Extract the (x, y) coordinate from the center of the cell holding the provided text.  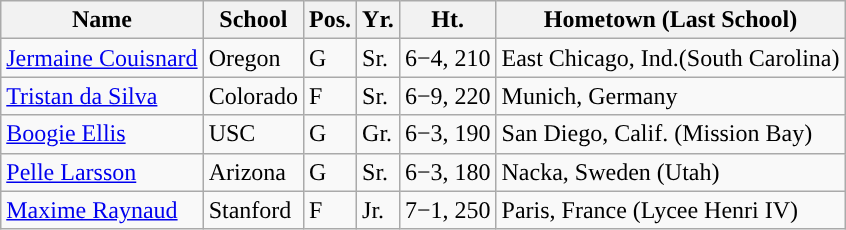
6−4, 210 (448, 58)
Ht. (448, 20)
USC (253, 134)
Arizona (253, 172)
Nacka, Sweden (Utah) (670, 172)
Gr. (378, 134)
Pos. (330, 20)
Hometown (Last School) (670, 20)
Yr. (378, 20)
Munich, Germany (670, 96)
7−1, 250 (448, 210)
Colorado (253, 96)
6−9, 220 (448, 96)
Jr. (378, 210)
School (253, 20)
Tristan da Silva (102, 96)
Oregon (253, 58)
Stanford (253, 210)
Pelle Larsson (102, 172)
Paris, France (Lycee Henri IV) (670, 210)
San Diego, Calif. (Mission Bay) (670, 134)
Maxime Raynaud (102, 210)
6−3, 180 (448, 172)
Jermaine Couisnard (102, 58)
East Chicago, Ind.(South Carolina) (670, 58)
Boogie Ellis (102, 134)
Name (102, 20)
6−3, 190 (448, 134)
